Search for the cell housing the specified text and yield its (X, Y) center coordinate. 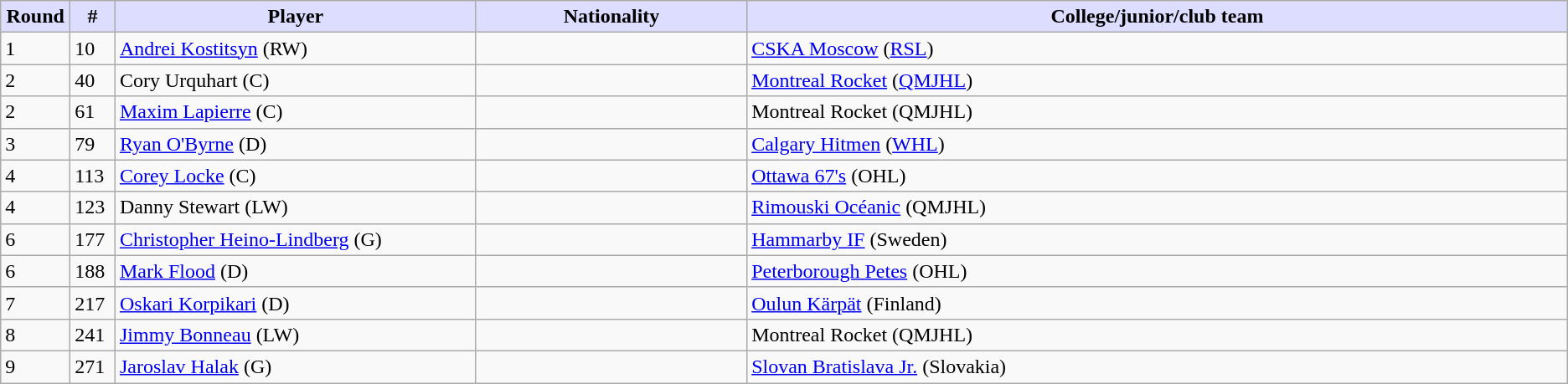
Oskari Korpikari (D) (295, 303)
Rimouski Océanic (QMJHL) (1158, 207)
Andrei Kostitsyn (RW) (295, 49)
# (93, 17)
79 (93, 144)
Christopher Heino-Lindberg (G) (295, 239)
40 (93, 80)
Maxim Lapierre (C) (295, 112)
College/junior/club team (1158, 17)
Nationality (611, 17)
271 (93, 366)
188 (93, 271)
10 (93, 49)
Danny Stewart (LW) (295, 207)
Slovan Bratislava Jr. (Slovakia) (1158, 366)
7 (35, 303)
CSKA Moscow (RSL) (1158, 49)
9 (35, 366)
Corey Locke (C) (295, 176)
Jimmy Bonneau (LW) (295, 335)
Player (295, 17)
Jaroslav Halak (G) (295, 366)
Peterborough Petes (OHL) (1158, 271)
Hammarby IF (Sweden) (1158, 239)
241 (93, 335)
Round (35, 17)
3 (35, 144)
177 (93, 239)
217 (93, 303)
123 (93, 207)
Calgary Hitmen (WHL) (1158, 144)
8 (35, 335)
61 (93, 112)
Mark Flood (D) (295, 271)
Oulun Kärpät (Finland) (1158, 303)
1 (35, 49)
Ottawa 67's (OHL) (1158, 176)
Cory Urquhart (C) (295, 80)
113 (93, 176)
Ryan O'Byrne (D) (295, 144)
